From the cell containing the given text, extract its center point as (x, y) coordinate. 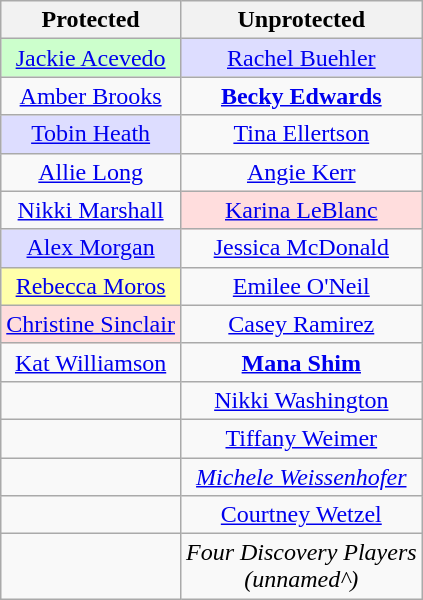
Jackie Acevedo (91, 58)
Christine Sinclair (91, 324)
Allie Long (91, 172)
Unprotected (301, 20)
Emilee O'Neil (301, 286)
Protected (91, 20)
Jessica McDonald (301, 248)
Four Discovery Players(unnamed^) (301, 566)
Karina LeBlanc (301, 210)
Rebecca Moros (91, 286)
Kat Williamson (91, 362)
Becky Edwards (301, 96)
Casey Ramirez (301, 324)
Nikki Marshall (91, 210)
Tiffany Weimer (301, 438)
Rachel Buehler (301, 58)
Tina Ellertson (301, 134)
Angie Kerr (301, 172)
Tobin Heath (91, 134)
Alex Morgan (91, 248)
Amber Brooks (91, 96)
Nikki Washington (301, 400)
Courtney Wetzel (301, 515)
Michele Weissenhofer (301, 477)
Mana Shim (301, 362)
